Determine the [X, Y] coordinate at the center of the cell enclosing the given text.  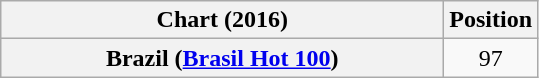
Position [491, 20]
97 [491, 58]
Chart (2016) [222, 20]
Brazil (Brasil Hot 100) [222, 58]
